Return the [X, Y] coordinate for the center point of the cell that contains the specified text.  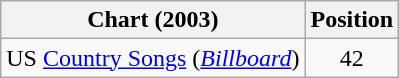
42 [352, 58]
US Country Songs (Billboard) [153, 58]
Chart (2003) [153, 20]
Position [352, 20]
